Return the [x, y] coordinate for the center point of the cell that contains the specified text.  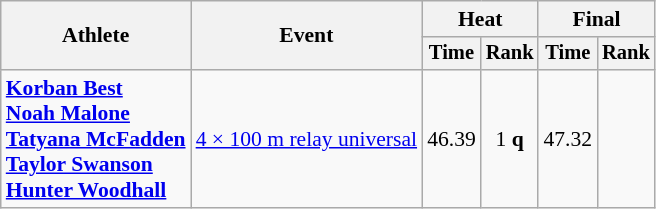
Heat [480, 19]
Korban BestNoah MaloneTatyana McFaddenTaylor SwansonHunter Woodhall [96, 139]
1 q [510, 139]
Event [307, 36]
47.32 [568, 139]
Athlete [96, 36]
Final [596, 19]
46.39 [452, 139]
4 × 100 m relay universal [307, 139]
